Search for the cell housing the specified text and yield its [X, Y] center coordinate. 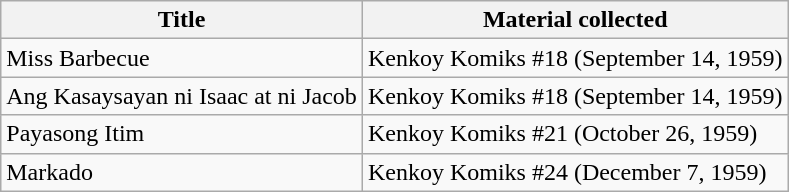
Material collected [575, 20]
Title [182, 20]
Kenkoy Komiks #24 (December 7, 1959) [575, 172]
Markado [182, 172]
Ang Kasaysayan ni Isaac at ni Jacob [182, 96]
Kenkoy Komiks #21 (October 26, 1959) [575, 134]
Payasong Itim [182, 134]
Miss Barbecue [182, 58]
